Determine the (X, Y) coordinate at the center of the cell enclosing the given text.  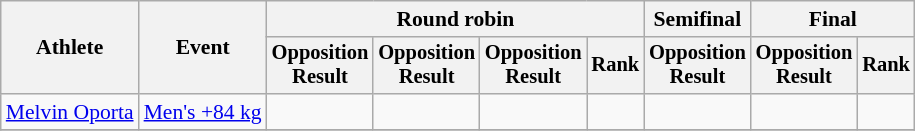
Round robin (456, 19)
Men's +84 kg (203, 112)
Event (203, 48)
Melvin Oporta (70, 112)
Athlete (70, 48)
Final (833, 19)
Semifinal (698, 19)
